For the text-containing cell, return its midpoint in [x, y] coordinate format. 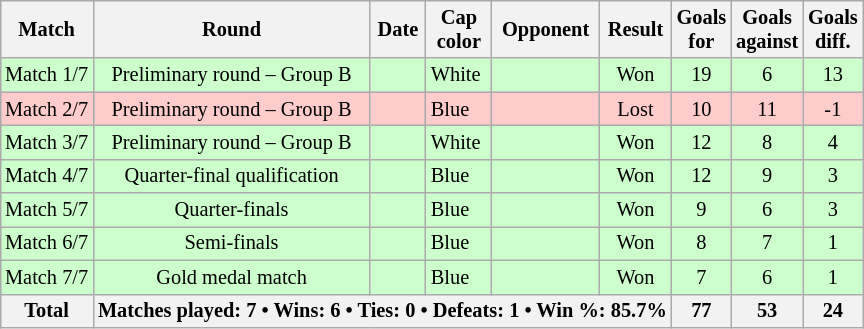
Semi-finals [232, 243]
Round [232, 29]
19 [702, 75]
Match 2/7 [46, 109]
53 [767, 311]
-1 [833, 109]
Date [398, 29]
Quarter-final qualification [232, 176]
Gold medal match [232, 277]
4 [833, 142]
13 [833, 75]
10 [702, 109]
Opponent [546, 29]
Capcolor [459, 29]
Total [46, 311]
Match [46, 29]
Quarter-finals [232, 210]
Matches played: 7 • Wins: 6 • Ties: 0 • Defeats: 1 • Win %: 85.7% [382, 311]
Match 5/7 [46, 210]
Match 6/7 [46, 243]
11 [767, 109]
Match 7/7 [46, 277]
77 [702, 311]
Lost [635, 109]
Goalsagainst [767, 29]
Match 1/7 [46, 75]
Goalsfor [702, 29]
24 [833, 311]
Goalsdiff. [833, 29]
Match 3/7 [46, 142]
Result [635, 29]
Match 4/7 [46, 176]
